Return (X, Y) of the center of cell containing provided text 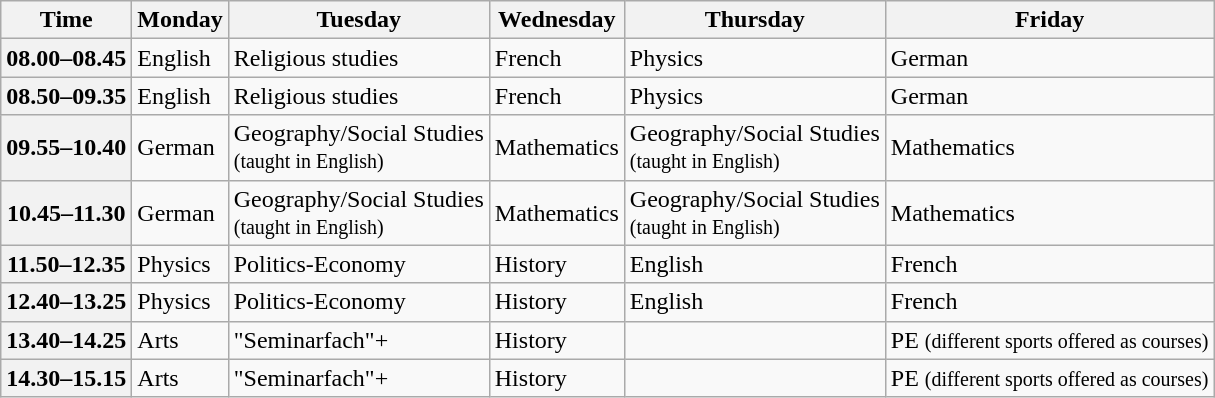
08.00–08.45 (66, 58)
14.30–15.15 (66, 378)
13.40–14.25 (66, 340)
08.50–09.35 (66, 96)
Tuesday (358, 20)
09.55–10.40 (66, 148)
Wednesday (556, 20)
11.50–12.35 (66, 264)
Time (66, 20)
Monday (180, 20)
Friday (1050, 20)
12.40–13.25 (66, 302)
Thursday (754, 20)
10.45–11.30 (66, 212)
